Capture the cell that displays the provided text and extract its (x, y) central coordinate. 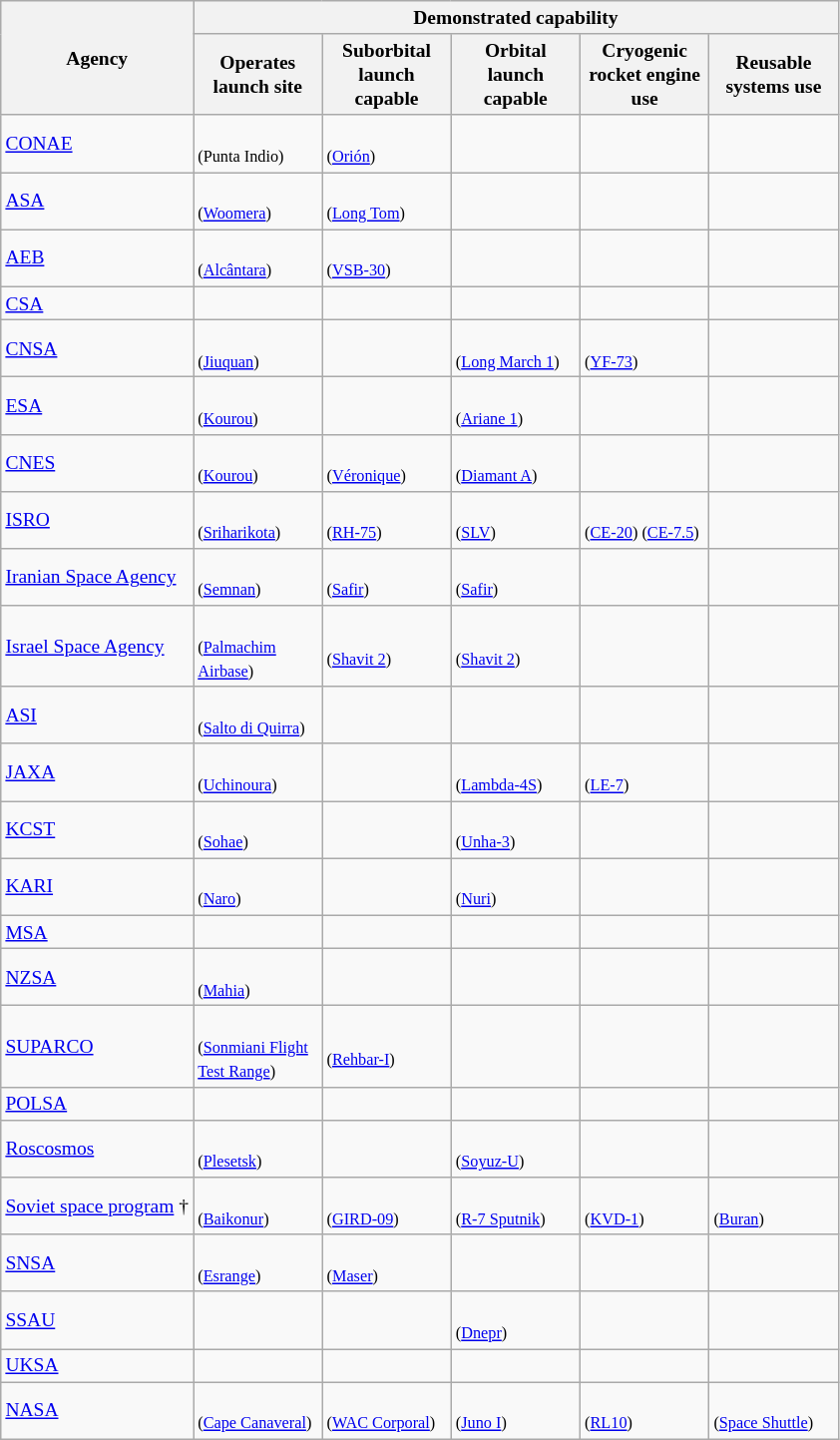
(Véronique) (387, 463)
UKSA (98, 1365)
(Nuri) (515, 886)
CONAE (98, 144)
Suborbital launch capable (387, 74)
(Jiuquan) (257, 347)
(Baikonur) (257, 1205)
(Diamant A) (515, 463)
(Maser) (387, 1263)
(Punta Indio) (257, 144)
(YF-73) (644, 347)
Israel Space Agency (98, 647)
ISRO (98, 519)
(Woomera) (257, 202)
Orbital launch capable (515, 74)
(Space Shuttle) (774, 1411)
(Mahia) (257, 978)
(Esrange) (257, 1263)
(Dnepr) (515, 1319)
Operates launch site (257, 74)
(CE-20) (CE-7.5) (644, 519)
(Palmachim Airbase) (257, 647)
(Orión) (387, 144)
(RL10) (644, 1411)
(R-7 Sputnik) (515, 1205)
NZSA (98, 978)
POLSA (98, 1104)
SSAU (98, 1319)
(Soyuz-U) (515, 1148)
ESA (98, 405)
(Cape Canaveral) (257, 1411)
(Lambda-4S) (515, 772)
(Ariane 1) (515, 405)
JAXA (98, 772)
AEB (98, 257)
Cryogenic rocket engine use (644, 74)
(SLV) (515, 519)
Agency (98, 58)
CSA (98, 303)
Demonstrated capability (516, 18)
(Alcântara) (257, 257)
(Sriharikota) (257, 519)
(Unha-3) (515, 830)
NASA (98, 1411)
KCST (98, 830)
(GIRD-09) (387, 1205)
(LE-7) (644, 772)
ASA (98, 202)
(Naro) (257, 886)
(Long Tom) (387, 202)
Roscosmos (98, 1148)
(Juno I) (515, 1411)
SNSA (98, 1263)
(Salto di Quirra) (257, 715)
KARI (98, 886)
(Buran) (774, 1205)
SUPARCO (98, 1046)
ASI (98, 715)
(KVD-1) (644, 1205)
(VSB-30) (387, 257)
Reusable systems use (774, 74)
(Uchinoura) (257, 772)
(WAC Corporal) (387, 1411)
(RH-75) (387, 519)
Iranian Space Agency (98, 577)
(Sohae) (257, 830)
CNSA (98, 347)
CNES (98, 463)
(Sonmiani Flight Test Range) (257, 1046)
(Semnan) (257, 577)
(Plesetsk) (257, 1148)
Soviet space program † (98, 1205)
MSA (98, 932)
(Rehbar-I) (387, 1046)
(Long March 1) (515, 347)
